Scan for the cell matching the given text and deliver its (x, y) coordinate at center. 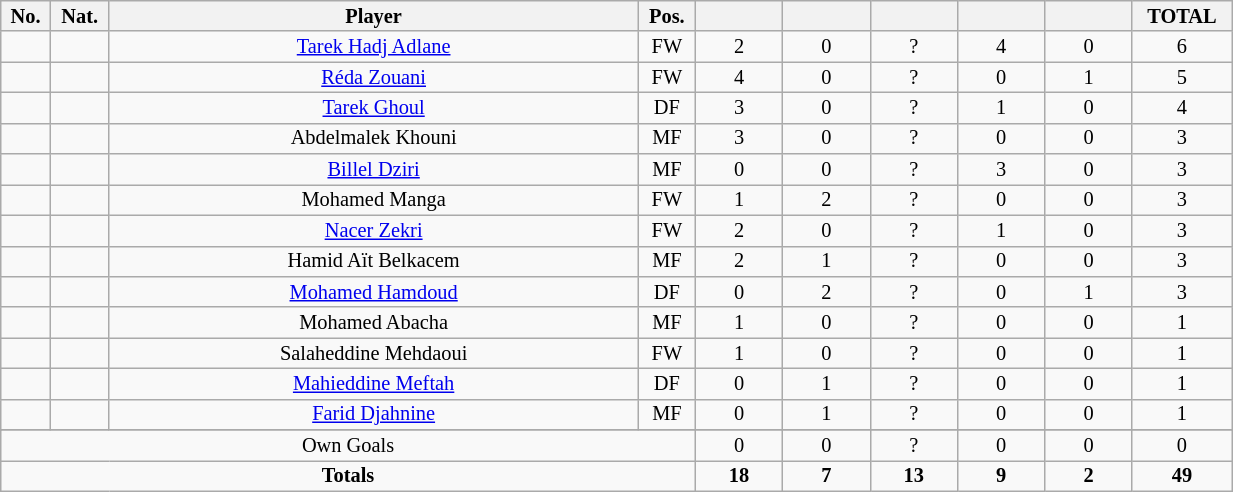
Tarek Ghoul (374, 108)
Hamid Aït Belkacem (374, 262)
Own Goals (348, 446)
6 (1182, 46)
5 (1182, 78)
Mohamed Abacha (374, 322)
Billel Dziri (374, 170)
Tarek Hadj Adlane (374, 46)
Abdelmalek Khouni (374, 138)
18 (738, 476)
No. (26, 16)
Mahieddine Meftah (374, 384)
7 (826, 476)
Mohamed Hamdoud (374, 292)
Pos. (666, 16)
13 (914, 476)
Nacer Zekri (374, 230)
Farid Djahnine (374, 414)
TOTAL (1182, 16)
Réda Zouani (374, 78)
Player (374, 16)
Totals (348, 476)
Salaheddine Mehdaoui (374, 354)
9 (1000, 476)
49 (1182, 476)
Mohamed Manga (374, 200)
Nat. (80, 16)
